Identify which cell holds the provided text, then report its [x, y] central coordinate. 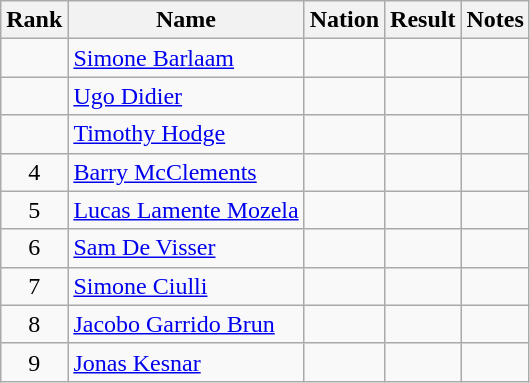
Simone Barlaam [186, 58]
Notes [495, 20]
Barry McClements [186, 172]
Ugo Didier [186, 96]
Sam De Visser [186, 248]
Name [186, 20]
6 [34, 248]
4 [34, 172]
Rank [34, 20]
Jacobo Garrido Brun [186, 324]
5 [34, 210]
9 [34, 362]
Nation [344, 20]
Simone Ciulli [186, 286]
7 [34, 286]
Result [423, 20]
Lucas Lamente Mozela [186, 210]
Timothy Hodge [186, 134]
8 [34, 324]
Jonas Kesnar [186, 362]
